Capture the cell that displays the provided text and extract its [X, Y] central coordinate. 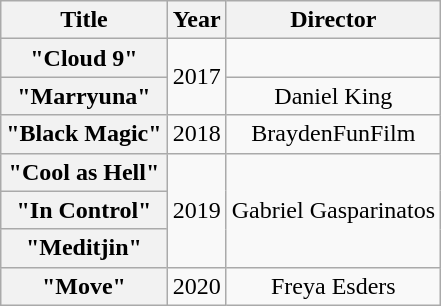
"Marryuna" [84, 96]
"Cool as Hell" [84, 172]
Freya Esders [333, 286]
2017 [196, 77]
"Move" [84, 286]
"Meditjin" [84, 248]
BraydenFunFilm [333, 134]
Daniel King [333, 96]
Gabriel Gasparinatos [333, 210]
Year [196, 20]
"In Control" [84, 210]
"Cloud 9" [84, 58]
Title [84, 20]
"Black Magic" [84, 134]
2019 [196, 210]
Director [333, 20]
2020 [196, 286]
2018 [196, 134]
